Search for the cell housing the specified text and yield its [X, Y] center coordinate. 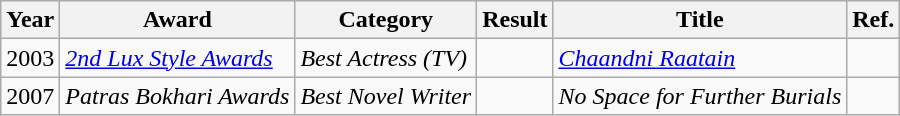
2007 [30, 96]
Chaandni Raatain [700, 58]
Ref. [874, 20]
Result [515, 20]
Best Actress (TV) [386, 58]
Title [700, 20]
Best Novel Writer [386, 96]
Award [178, 20]
No Space for Further Burials [700, 96]
Patras Bokhari Awards [178, 96]
2003 [30, 58]
2nd Lux Style Awards [178, 58]
Year [30, 20]
Category [386, 20]
